Find where the given text appears and provide that cell's center as [x, y] coordinate. 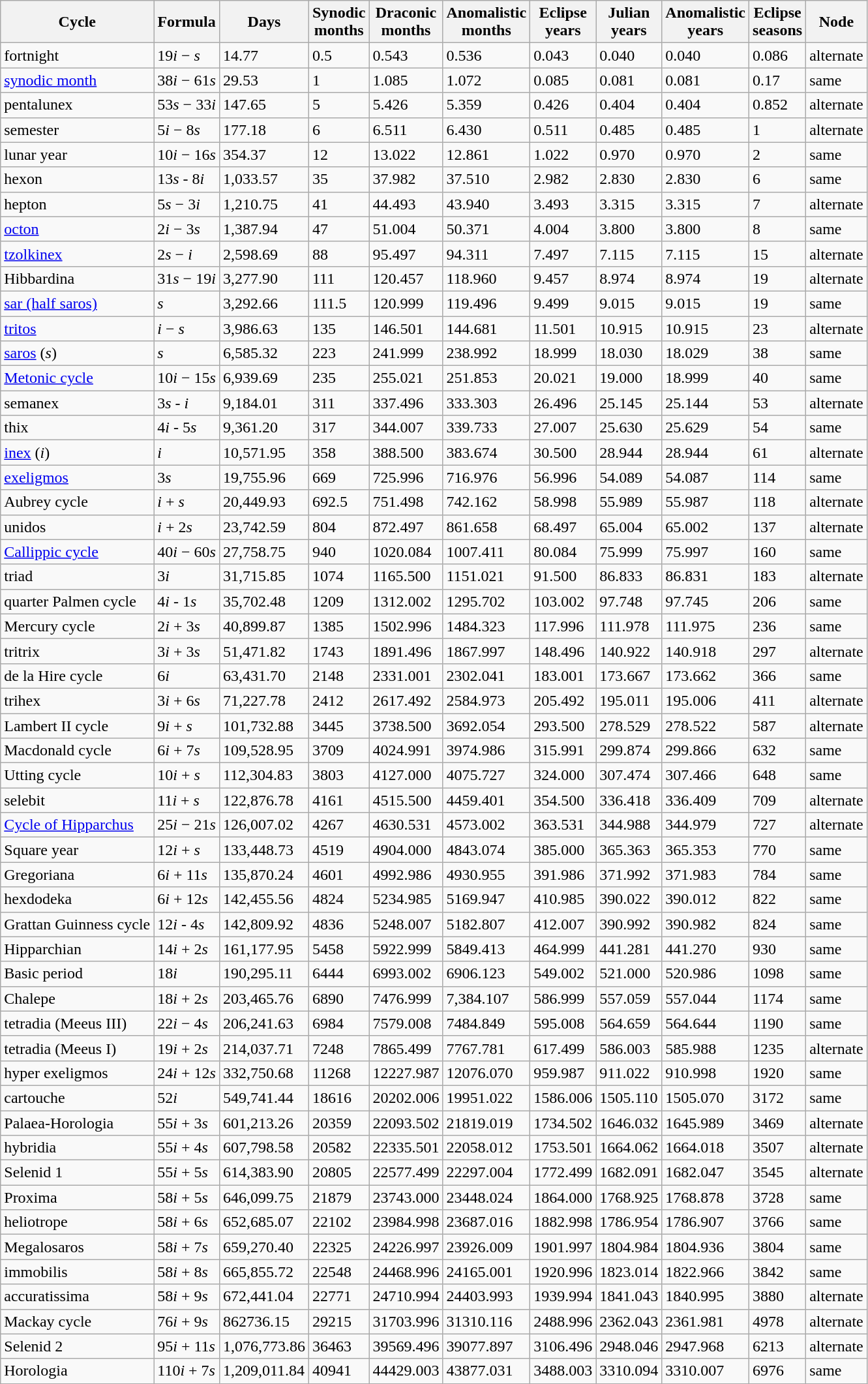
822 [777, 899]
725.996 [406, 477]
3s - i [187, 403]
12 [338, 155]
22335.501 [406, 1148]
1209 [338, 601]
1505.110 [629, 1098]
12i - 4s [187, 924]
114 [777, 477]
54 [777, 428]
12076.070 [486, 1073]
7767.781 [486, 1048]
octon [77, 229]
7.497 [563, 254]
862736.15 [263, 1321]
0.536 [486, 55]
1786.907 [706, 1222]
6993.002 [406, 974]
20805 [338, 1173]
1786.954 [629, 1222]
18i + 2s [187, 999]
692.5 [338, 502]
5.359 [486, 105]
3.493 [563, 204]
2s − i [187, 254]
Horologia [77, 1371]
1920.996 [563, 1272]
75.997 [706, 552]
2i + 3s [187, 626]
25.630 [629, 428]
3310.007 [706, 1371]
4930.955 [486, 875]
53s − 33i [187, 105]
51,471.82 [263, 651]
29215 [338, 1321]
646,099.75 [263, 1197]
Lambert II cycle [77, 726]
38 [777, 354]
24226.997 [406, 1247]
Julianyears [629, 22]
0.852 [777, 105]
354.37 [263, 155]
235 [338, 378]
accuratissima [77, 1297]
1743 [338, 651]
1484.323 [486, 626]
tetradia (Meeus III) [77, 1023]
31310.116 [486, 1321]
41 [338, 204]
142,809.92 [263, 924]
exeligmos [77, 477]
56.996 [563, 477]
742.162 [486, 502]
4i - 1s [187, 601]
22771 [338, 1297]
Hipparchian [77, 949]
6i + 11s [187, 875]
55i + 3s [187, 1122]
5458 [338, 949]
sar (half saros) [77, 303]
4573.002 [486, 825]
27.007 [563, 428]
390.022 [629, 899]
Mackay cycle [77, 1321]
Callippic cycle [77, 552]
112,304.83 [263, 775]
241.999 [406, 354]
119.496 [486, 303]
344.979 [706, 825]
709 [777, 800]
55i + 4s [187, 1148]
391.986 [563, 875]
24710.994 [406, 1297]
51.004 [406, 229]
31s − 19i [187, 278]
101,732.88 [263, 726]
97.748 [629, 601]
15 [777, 254]
37.982 [406, 179]
Formula [187, 22]
68.497 [563, 527]
365.363 [629, 850]
1682.091 [629, 1173]
4519 [338, 850]
3974.986 [486, 751]
344.007 [406, 428]
tritos [77, 328]
1151.021 [486, 577]
fortnight [77, 55]
Macdonald cycle [77, 751]
12i + s [187, 850]
6i + 12s [187, 899]
5i − 8s [187, 130]
54.089 [629, 477]
363.531 [563, 825]
9,184.01 [263, 403]
549,741.44 [263, 1098]
27,758.75 [263, 552]
632 [777, 751]
1,387.94 [263, 229]
3,277.90 [263, 278]
23,742.59 [263, 527]
tzolkinex [77, 254]
44429.003 [406, 1371]
5248.007 [406, 924]
synodic month [77, 80]
390.992 [629, 924]
2.982 [563, 179]
7579.008 [406, 1023]
selebit [77, 800]
11.501 [563, 328]
410.985 [563, 899]
88 [338, 254]
1,033.57 [263, 179]
441.270 [706, 949]
140.918 [706, 651]
5169.947 [486, 899]
4075.727 [486, 775]
727 [777, 825]
3s [187, 477]
Chalepe [77, 999]
22102 [338, 1222]
1502.996 [406, 626]
20202.006 [406, 1098]
4267 [338, 825]
Megalosaros [77, 1247]
2362.043 [629, 1321]
13.022 [406, 155]
30.500 [563, 453]
4.004 [563, 229]
20.021 [563, 378]
65.004 [629, 527]
35 [338, 179]
58.998 [563, 502]
299.866 [706, 751]
23743.000 [406, 1197]
Hibbardina [77, 278]
triad [77, 577]
2,598.69 [263, 254]
118 [777, 502]
6,585.32 [263, 354]
195.006 [706, 700]
3803 [338, 775]
pentalunex [77, 105]
2617.492 [406, 700]
7484.849 [486, 1023]
236 [777, 626]
55i + 5s [187, 1173]
586.003 [629, 1048]
22577.499 [406, 1173]
39569.496 [406, 1346]
58i + 7s [187, 1247]
20582 [338, 1148]
251.853 [486, 378]
0.086 [777, 55]
10i − 15s [187, 378]
293.500 [563, 726]
21819.019 [486, 1122]
18i [187, 974]
95.497 [406, 254]
0.17 [777, 80]
2948.046 [629, 1346]
semanex [77, 403]
959.987 [563, 1073]
20359 [338, 1122]
652,685.07 [263, 1222]
25i − 21s [187, 825]
441.281 [629, 949]
1190 [777, 1023]
586.999 [563, 999]
54.087 [706, 477]
0.043 [563, 55]
2412 [338, 700]
1165.500 [406, 577]
8 [777, 229]
3469 [777, 1122]
hepton [77, 204]
4843.074 [486, 850]
148.496 [563, 651]
6.430 [486, 130]
43877.031 [486, 1371]
3,292.66 [263, 303]
6976 [777, 1371]
19i − s [187, 55]
44.493 [406, 204]
36463 [338, 1346]
18616 [338, 1098]
1864.000 [563, 1197]
366 [777, 676]
672,441.04 [263, 1297]
3172 [777, 1098]
1586.006 [563, 1098]
Anomalisticmonths [486, 22]
278.529 [629, 726]
137 [777, 527]
9.457 [563, 278]
50.371 [486, 229]
0.426 [563, 105]
2148 [338, 676]
Selenid 2 [77, 1346]
205.492 [563, 700]
4459.401 [486, 800]
1768.925 [629, 1197]
3804 [777, 1247]
4904.000 [406, 850]
317 [338, 428]
607,798.58 [263, 1148]
365.353 [706, 850]
388.500 [406, 453]
86.833 [629, 577]
142,455.56 [263, 899]
20,449.93 [263, 502]
238.992 [486, 354]
80.084 [563, 552]
521.000 [629, 974]
0.085 [563, 80]
1098 [777, 974]
716.976 [486, 477]
1385 [338, 626]
i − s [187, 328]
2584.973 [486, 700]
564.659 [629, 1023]
1,210.75 [263, 204]
Eclipseyears [563, 22]
1901.997 [563, 1247]
hyper exeligmos [77, 1073]
21879 [338, 1197]
1939.994 [563, 1297]
18.029 [706, 354]
Aubrey cycle [77, 502]
344.988 [629, 825]
5.426 [406, 105]
3488.003 [563, 1371]
122,876.78 [263, 800]
1867.997 [486, 651]
311 [338, 403]
1753.501 [563, 1148]
14.77 [263, 55]
1312.002 [406, 601]
669 [338, 477]
11268 [338, 1073]
12.861 [486, 155]
930 [777, 949]
22i − 4s [187, 1023]
1235 [777, 1048]
1734.502 [563, 1122]
160 [777, 552]
de la Hire cycle [77, 676]
Draconicmonths [406, 22]
55.987 [706, 502]
5922.999 [406, 949]
97.745 [706, 601]
1891.496 [406, 651]
2 [777, 155]
75.999 [629, 552]
1020.084 [406, 552]
1.022 [563, 155]
4024.991 [406, 751]
Selenid 1 [77, 1173]
3i [187, 577]
1505.070 [706, 1098]
120.999 [406, 303]
135,870.24 [263, 875]
3842 [777, 1272]
Days [263, 22]
1772.499 [563, 1173]
617.499 [563, 1048]
22058.012 [486, 1148]
2302.041 [486, 676]
324.000 [563, 775]
278.522 [706, 726]
1682.047 [706, 1173]
Proxima [77, 1197]
Basic period [77, 974]
315.991 [563, 751]
1768.878 [706, 1197]
23687.016 [486, 1222]
411 [777, 700]
2i − 3s [187, 229]
614,383.90 [263, 1173]
5 [338, 105]
4978 [777, 1321]
trihex [77, 700]
43.940 [486, 204]
2331.001 [406, 676]
126,007.02 [263, 825]
1804.936 [706, 1247]
35,702.48 [263, 601]
95i + 11s [187, 1346]
Node [837, 22]
Gregoriana [77, 875]
24468.996 [406, 1272]
3i + 3s [187, 651]
Synodicmonths [338, 22]
23 [777, 328]
5849.413 [486, 949]
58i + 6s [187, 1222]
19.000 [629, 378]
464.999 [563, 949]
25.145 [629, 403]
lunar year [77, 155]
4127.000 [406, 775]
564.644 [706, 1023]
1882.998 [563, 1222]
297 [777, 651]
6i + 7s [187, 751]
22297.004 [486, 1173]
3i + 6s [187, 700]
665,855.72 [263, 1272]
6906.123 [486, 974]
37.510 [486, 179]
103.002 [563, 601]
332,750.68 [263, 1073]
177.18 [263, 130]
1664.062 [629, 1148]
52i [187, 1098]
76i + 9s [187, 1321]
3709 [338, 751]
3766 [777, 1222]
358 [338, 453]
6i [187, 676]
hexon [77, 179]
0.543 [406, 55]
111.5 [338, 303]
111.978 [629, 626]
9.499 [563, 303]
Eclipseseasons [777, 22]
6984 [338, 1023]
heliotrope [77, 1222]
6213 [777, 1346]
31,715.85 [263, 577]
5s − 3i [187, 204]
587 [777, 726]
3310.094 [629, 1371]
11i + s [187, 800]
tetradia (Meeus I) [77, 1048]
Mercury cycle [77, 626]
520.986 [706, 974]
i [187, 453]
299.874 [629, 751]
hexdodeka [77, 899]
4630.531 [406, 825]
120.457 [406, 278]
1804.984 [629, 1247]
12227.987 [406, 1073]
4161 [338, 800]
6444 [338, 974]
383.674 [486, 453]
58i + 8s [187, 1272]
333.303 [486, 403]
i + s [187, 502]
10i + s [187, 775]
55.989 [629, 502]
23984.998 [406, 1222]
40941 [338, 1371]
1920 [777, 1073]
2947.968 [706, 1346]
146.501 [406, 328]
22093.502 [406, 1122]
804 [338, 527]
Grattan Guinness cycle [77, 924]
110i + 7s [187, 1371]
65.002 [706, 527]
86.831 [706, 577]
2361.981 [706, 1321]
24165.001 [486, 1272]
173.667 [629, 676]
1841.043 [629, 1297]
1823.014 [629, 1272]
18.030 [629, 354]
2488.996 [563, 1321]
659,270.40 [263, 1247]
307.466 [706, 775]
1295.702 [486, 601]
940 [338, 552]
4824 [338, 899]
5182.807 [486, 924]
144.681 [486, 328]
7 [777, 204]
183 [777, 577]
784 [777, 875]
3445 [338, 726]
307.474 [629, 775]
390.982 [706, 924]
91.500 [563, 577]
6.511 [406, 130]
58i + 9s [187, 1297]
Cycle of Hipparchus [77, 825]
1840.995 [706, 1297]
0.5 [338, 55]
19951.022 [486, 1098]
24i + 12s [187, 1073]
24403.993 [486, 1297]
770 [777, 850]
47 [338, 229]
i + 2s [187, 527]
4601 [338, 875]
23448.024 [486, 1197]
336.418 [629, 800]
40 [777, 378]
117.996 [563, 626]
4836 [338, 924]
1074 [338, 577]
585.988 [706, 1048]
214,037.71 [263, 1048]
3106.496 [563, 1346]
23926.009 [486, 1247]
111.975 [706, 626]
5234.985 [406, 899]
3738.500 [406, 726]
94.311 [486, 254]
3,986.63 [263, 328]
Anomalisticyears [706, 22]
31703.996 [406, 1321]
223 [338, 354]
751.498 [406, 502]
1664.018 [706, 1148]
40,899.87 [263, 626]
412.007 [563, 924]
337.496 [406, 403]
38i − 61s [187, 80]
7248 [338, 1048]
immobilis [77, 1272]
6890 [338, 999]
25.144 [706, 403]
10i − 16s [187, 155]
354.500 [563, 800]
3880 [777, 1297]
0.511 [563, 130]
3692.054 [486, 726]
tritrix [77, 651]
390.012 [706, 899]
371.983 [706, 875]
9,361.20 [263, 428]
109,528.95 [263, 751]
25.629 [706, 428]
549.002 [563, 974]
58i + 5s [187, 1197]
22548 [338, 1272]
1646.032 [629, 1122]
861.658 [486, 527]
601,213.26 [263, 1122]
Utting cycle [77, 775]
206 [777, 601]
71,227.78 [263, 700]
371.992 [629, 875]
29.53 [263, 80]
semester [77, 130]
1822.966 [706, 1272]
173.662 [706, 676]
1.085 [406, 80]
9i + s [187, 726]
1174 [777, 999]
1,209,011.84 [263, 1371]
595.008 [563, 1023]
saros (s) [77, 354]
26.496 [563, 403]
1,076,773.86 [263, 1346]
147.65 [263, 105]
872.497 [406, 527]
7476.999 [406, 999]
3728 [777, 1197]
385.000 [563, 850]
40i − 60s [187, 552]
161,177.95 [263, 949]
cartouche [77, 1098]
910.998 [706, 1073]
unidos [77, 527]
10,571.95 [263, 453]
7865.499 [406, 1048]
22325 [338, 1247]
1.072 [486, 80]
4992.986 [406, 875]
7,384.107 [486, 999]
3507 [777, 1148]
61 [777, 453]
4515.500 [406, 800]
339.733 [486, 428]
Cycle [77, 22]
336.409 [706, 800]
Square year [77, 850]
255.021 [406, 378]
203,465.76 [263, 999]
39077.897 [486, 1346]
206,241.63 [263, 1023]
3545 [777, 1173]
19,755.96 [263, 477]
4i - 5s [187, 428]
911.022 [629, 1073]
quarter Palmen cycle [77, 601]
6,939.69 [263, 378]
190,295.11 [263, 974]
183.001 [563, 676]
557.059 [629, 999]
53 [777, 403]
118.960 [486, 278]
19i + 2s [187, 1048]
14i + 2s [187, 949]
1645.989 [706, 1122]
135 [338, 328]
thix [77, 428]
648 [777, 775]
140.922 [629, 651]
Palaea-Horologia [77, 1122]
195.011 [629, 700]
Metonic cycle [77, 378]
63,431.70 [263, 676]
hybridia [77, 1148]
inex (i) [77, 453]
111 [338, 278]
1007.411 [486, 552]
13s - 8i [187, 179]
824 [777, 924]
557.044 [706, 999]
133,448.73 [263, 850]
